From the cell containing the given text, extract its center point as [x, y] coordinate. 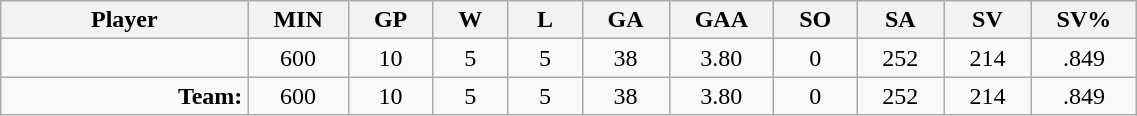
Team: [124, 96]
GAA [721, 20]
MIN [298, 20]
SA [900, 20]
SO [816, 20]
L [545, 20]
SV% [1084, 20]
Player [124, 20]
GA [626, 20]
SV [988, 20]
W [470, 20]
GP [390, 20]
